For the text-containing cell, return its midpoint in [x, y] coordinate format. 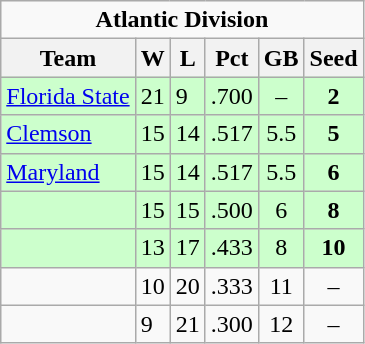
Team [68, 58]
Atlantic Division [182, 20]
Clemson [68, 134]
11 [281, 286]
L [188, 58]
Seed [334, 58]
.700 [232, 96]
GB [281, 58]
.333 [232, 286]
Maryland [68, 172]
5 [334, 134]
17 [188, 248]
Pct [232, 58]
W [152, 58]
.433 [232, 248]
2 [334, 96]
20 [188, 286]
.500 [232, 210]
12 [281, 324]
Florida State [68, 96]
.300 [232, 324]
13 [152, 248]
